Locate the cell with the specified text and output its [x, y] center coordinate. 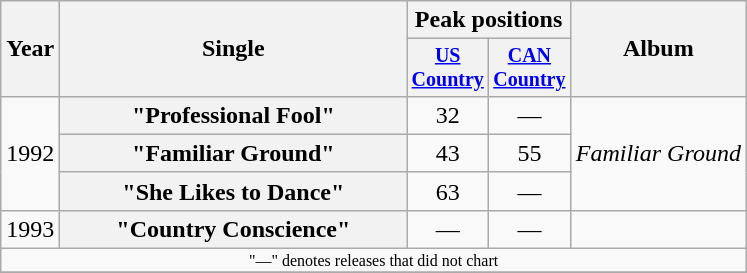
Album [658, 49]
55 [530, 153]
Peak positions [488, 20]
32 [448, 115]
CAN Country [530, 68]
"Familiar Ground" [234, 153]
Familiar Ground [658, 153]
"—" denotes releases that did not chart [374, 261]
1993 [30, 229]
43 [448, 153]
Year [30, 49]
"Country Conscience" [234, 229]
"She Likes to Dance" [234, 191]
US Country [448, 68]
63 [448, 191]
1992 [30, 153]
Single [234, 49]
"Professional Fool" [234, 115]
